Pinpoint the cell where the given text exists, returning its (x, y) midpoint coordinate. 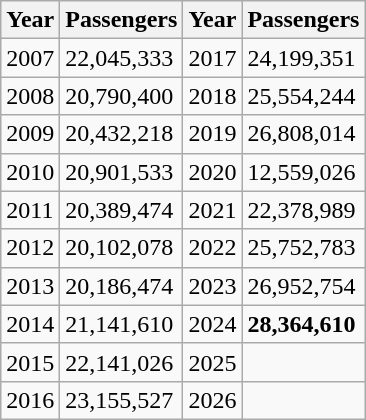
2009 (30, 134)
26,952,754 (304, 286)
20,186,474 (122, 286)
2021 (212, 210)
28,364,610 (304, 324)
2008 (30, 96)
2016 (30, 400)
2024 (212, 324)
2012 (30, 248)
2023 (212, 286)
20,389,474 (122, 210)
2015 (30, 362)
2017 (212, 58)
2014 (30, 324)
20,432,218 (122, 134)
20,901,533 (122, 172)
2018 (212, 96)
2010 (30, 172)
12,559,026 (304, 172)
20,102,078 (122, 248)
22,378,989 (304, 210)
2022 (212, 248)
22,045,333 (122, 58)
24,199,351 (304, 58)
2020 (212, 172)
20,790,400 (122, 96)
2007 (30, 58)
26,808,014 (304, 134)
2019 (212, 134)
2011 (30, 210)
2026 (212, 400)
23,155,527 (122, 400)
2013 (30, 286)
2025 (212, 362)
25,554,244 (304, 96)
21,141,610 (122, 324)
22,141,026 (122, 362)
25,752,783 (304, 248)
